For the text-containing cell, return its midpoint in [x, y] coordinate format. 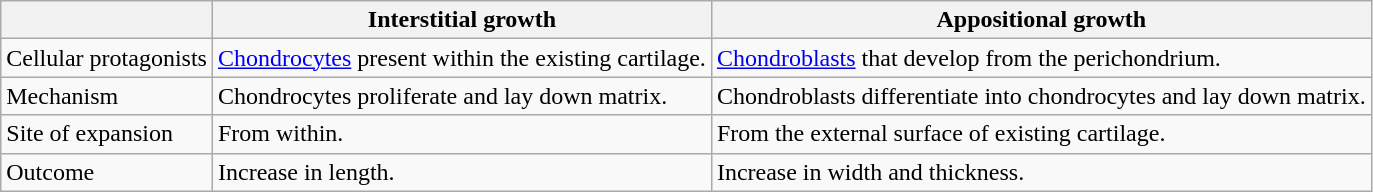
Chondrocytes present within the existing cartilage. [462, 58]
Cellular protagonists [107, 58]
Chondrocytes proliferate and lay down matrix. [462, 96]
Increase in width and thickness. [1041, 172]
Chondroblasts differentiate into chondrocytes and lay down matrix. [1041, 96]
Interstitial growth [462, 20]
From within. [462, 134]
Appositional growth [1041, 20]
Chondroblasts that develop from the perichondrium. [1041, 58]
Mechanism [107, 96]
Outcome [107, 172]
From the external surface of existing cartilage. [1041, 134]
Site of expansion [107, 134]
Increase in length. [462, 172]
